From the cell containing the given text, extract its center point as [x, y] coordinate. 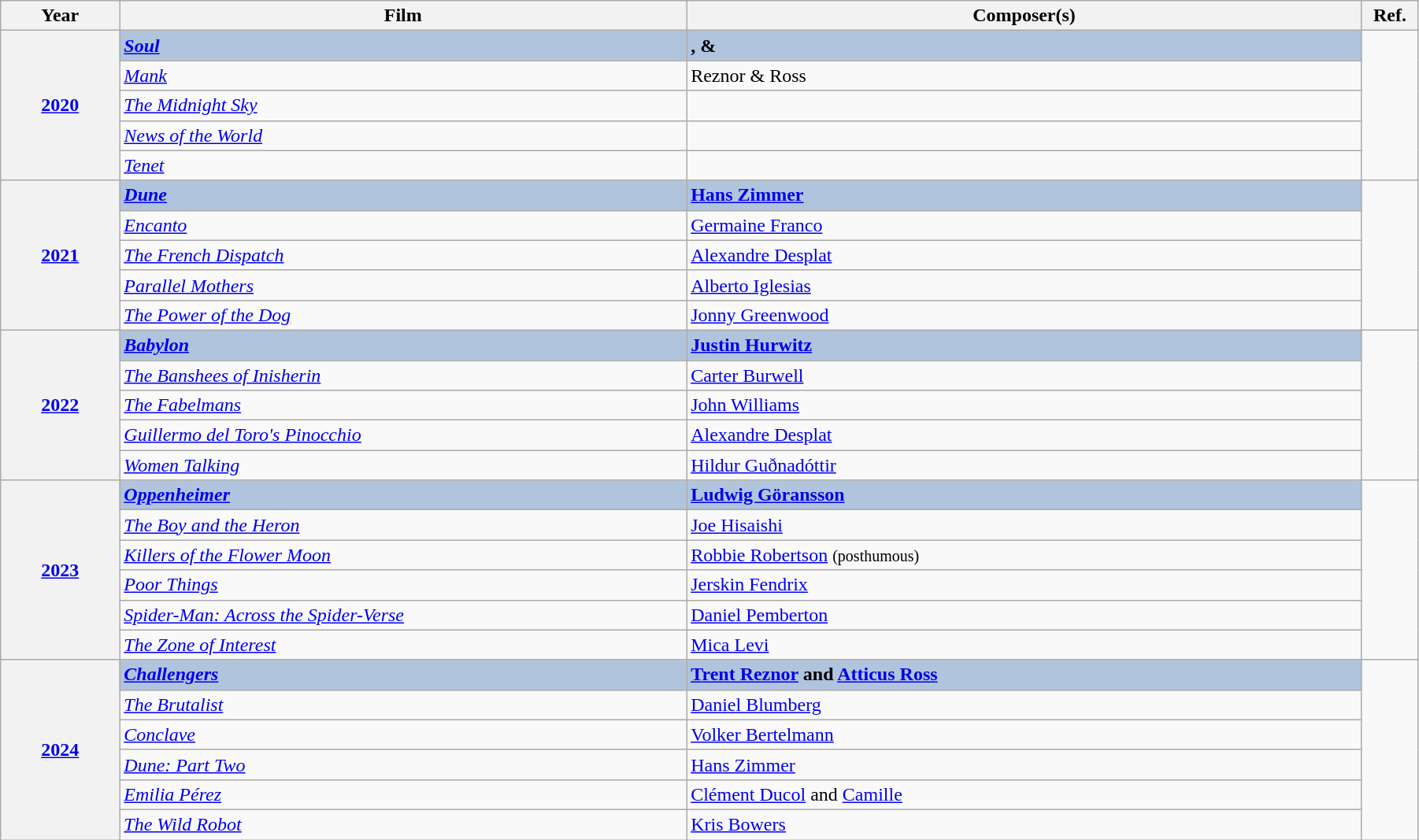
Babylon [403, 345]
Robbie Robertson (posthumous) [1024, 555]
The Brutalist [403, 705]
Jonny Greenwood [1024, 315]
Challengers [403, 675]
Mank [403, 76]
Year [60, 16]
Ref. [1389, 16]
Encanto [403, 225]
Joe Hisaishi [1024, 525]
2023 [60, 570]
Daniel Blumberg [1024, 705]
The Fabelmans [403, 405]
Tenet [403, 165]
2022 [60, 405]
The Zone of Interest [403, 645]
Oppenheimer [403, 495]
The Power of the Dog [403, 315]
2024 [60, 749]
Hildur Guðnadóttir [1024, 465]
2020 [60, 105]
Women Talking [403, 465]
Alberto Iglesias [1024, 285]
The Wild Robot [403, 824]
Spider-Man: Across the Spider-Verse [403, 615]
Poor Things [403, 585]
Reznor & Ross [1024, 76]
The French Dispatch [403, 255]
The Banshees of Inisherin [403, 376]
Kris Bowers [1024, 824]
Volker Bertelmann [1024, 735]
Guillermo del Toro's Pinocchio [403, 435]
Mica Levi [1024, 645]
Conclave [403, 735]
The Midnight Sky [403, 105]
Carter Burwell [1024, 376]
Dune [403, 195]
Germaine Franco [1024, 225]
Composer(s) [1024, 16]
Clément Ducol and Camille [1024, 794]
Trent Reznor and Atticus Ross [1024, 675]
John Williams [1024, 405]
Soul [403, 46]
Justin Hurwitz [1024, 345]
Dune: Part Two [403, 764]
Film [403, 16]
Jerskin Fendrix [1024, 585]
The Boy and the Heron [403, 525]
Daniel Pemberton [1024, 615]
Ludwig Göransson [1024, 495]
Killers of the Flower Moon [403, 555]
, & [1024, 46]
Parallel Mothers [403, 285]
Emilia Pérez [403, 794]
2021 [60, 255]
News of the World [403, 135]
